Capture the cell that displays the provided text and extract its [x, y] central coordinate. 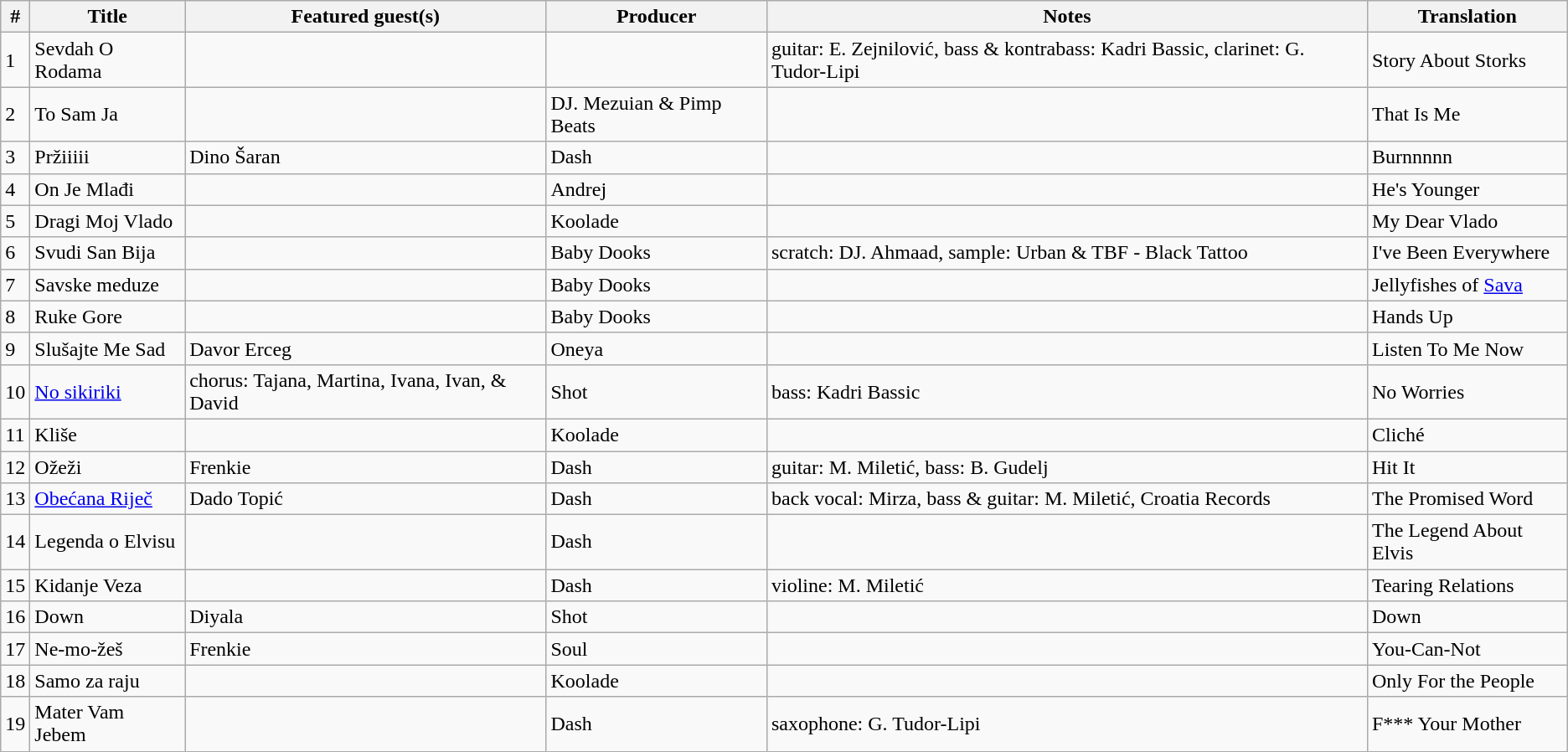
saxophone: G. Tudor-Lipi [1067, 724]
Listen To Me Now [1467, 348]
You-Can-Not [1467, 649]
16 [15, 617]
Tearing Relations [1467, 585]
2 [15, 114]
8 [15, 317]
Kliše [107, 435]
15 [15, 585]
The Promised Word [1467, 499]
Dino Šaran [365, 157]
Producer [657, 17]
18 [15, 681]
17 [15, 649]
11 [15, 435]
guitar: E. Zejnilović, bass & kontrabass: Kadri Bassic, clarinet: G. Tudor-Lipi [1067, 60]
4 [15, 189]
DJ. Mezuian & Pimp Beats [657, 114]
Legenda o Elvisu [107, 543]
1 [15, 60]
Featured guest(s) [365, 17]
Samo za raju [107, 681]
Dragi Moj Vlado [107, 221]
That Is Me [1467, 114]
Hands Up [1467, 317]
guitar: M. Miletić, bass: B. Gudelj [1067, 466]
Kidanje Veza [107, 585]
Hit It [1467, 466]
Obećana Riječ [107, 499]
10 [15, 392]
bass: Kadri Bassic [1067, 392]
chorus: Tajana, Martina, Ivana, Ivan, & David [365, 392]
7 [15, 285]
Ožeži [107, 466]
No Worries [1467, 392]
Jellyfishes of Sava [1467, 285]
Slušajte Me Sad [107, 348]
Story About Storks [1467, 60]
Only For the People [1467, 681]
Ne-mo-žeš [107, 649]
On Je Mlađi [107, 189]
F*** Your Mother [1467, 724]
The Legend About Elvis [1467, 543]
Soul [657, 649]
# [15, 17]
19 [15, 724]
I've Been Everywhere [1467, 253]
My Dear Vlado [1467, 221]
Oneya [657, 348]
Dado Topić [365, 499]
Diyala [365, 617]
scratch: DJ. Ahmaad, sample: Urban & TBF - Black Tattoo [1067, 253]
3 [15, 157]
Pržiiiii [107, 157]
back vocal: Mirza, bass & guitar: M. Miletić, Croatia Records [1067, 499]
Svudi San Bija [107, 253]
13 [15, 499]
14 [15, 543]
12 [15, 466]
Mater Vam Jebem [107, 724]
Ruke Gore [107, 317]
Title [107, 17]
Cliché [1467, 435]
6 [15, 253]
Notes [1067, 17]
Sevdah O Rodama [107, 60]
Burnnnnn [1467, 157]
Savske meduze [107, 285]
Translation [1467, 17]
Davor Erceg [365, 348]
No sikiriki [107, 392]
Andrej [657, 189]
He's Younger [1467, 189]
9 [15, 348]
5 [15, 221]
violine: M. Miletić [1067, 585]
To Sam Ja [107, 114]
